Detect which cell encompasses the target text, then output its [X, Y] center coordinate. 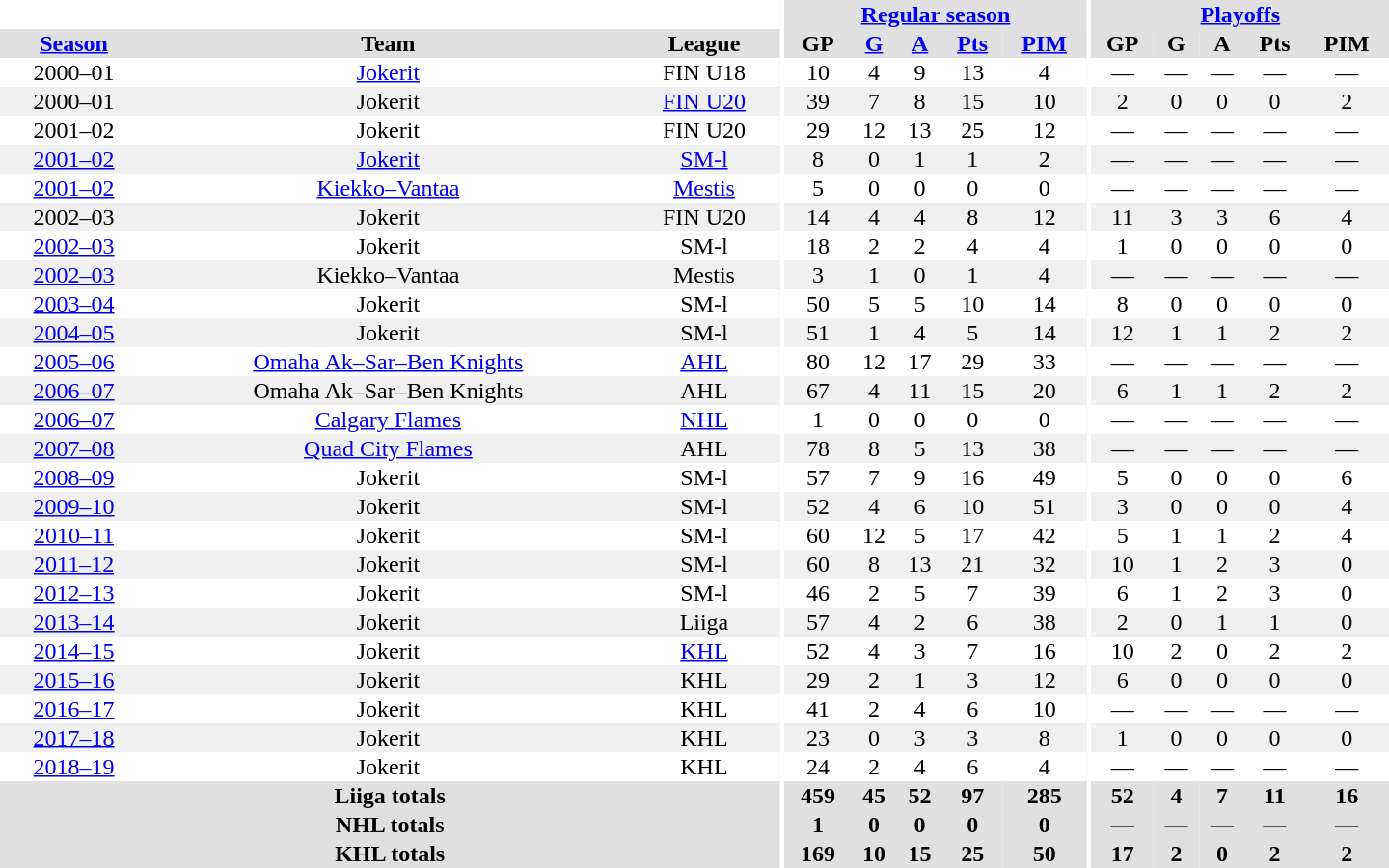
Regular season [936, 14]
NHL [704, 420]
Season [73, 43]
2018–19 [73, 767]
18 [818, 246]
Playoffs [1240, 14]
24 [818, 767]
46 [818, 593]
Calgary Flames [388, 420]
33 [1044, 362]
285 [1044, 796]
23 [818, 738]
2010–11 [73, 535]
FIN U18 [704, 72]
2009–10 [73, 506]
Team [388, 43]
2003–04 [73, 304]
67 [818, 391]
NHL totals [390, 825]
45 [874, 796]
41 [818, 709]
League [704, 43]
2016–17 [73, 709]
2013–14 [73, 622]
2014–15 [73, 651]
169 [818, 854]
80 [818, 362]
2004–05 [73, 333]
2012–13 [73, 593]
459 [818, 796]
20 [1044, 391]
KHL totals [390, 854]
Liiga [704, 622]
Quad City Flames [388, 448]
2008–09 [73, 477]
2015–16 [73, 680]
2007–08 [73, 448]
97 [972, 796]
2011–12 [73, 564]
2017–18 [73, 738]
2005–06 [73, 362]
42 [1044, 535]
32 [1044, 564]
Liiga totals [390, 796]
21 [972, 564]
78 [818, 448]
49 [1044, 477]
